For the text-containing cell, return its midpoint in (X, Y) coordinate format. 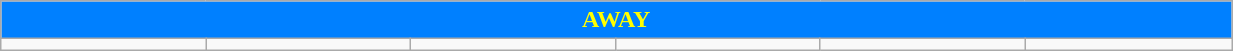
AWAY (616, 20)
